From the cell containing the given text, extract its center point as (X, Y) coordinate. 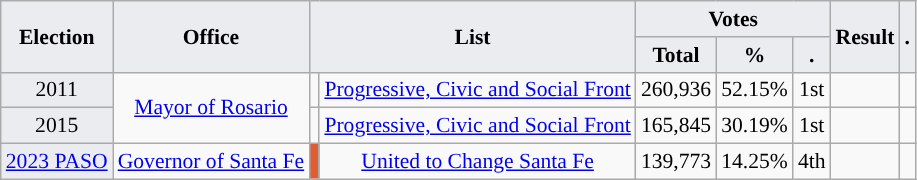
52.15% (754, 90)
14.25% (754, 162)
United to Change Santa Fe (477, 162)
2011 (57, 90)
Governor of Santa Fe (212, 162)
Votes (734, 19)
2015 (57, 126)
% (754, 55)
Result (866, 36)
139,773 (676, 162)
30.19% (754, 126)
Mayor of Rosario (212, 108)
165,845 (676, 126)
Total (676, 55)
Office (212, 36)
List (472, 36)
Election (57, 36)
4th (812, 162)
260,936 (676, 90)
2023 PASO (57, 162)
